Provide the [x, y] coordinate of the cell's center where the given text is located.  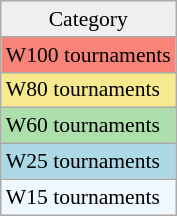
Category [88, 19]
W25 tournaments [88, 162]
W15 tournaments [88, 197]
W100 tournaments [88, 55]
W80 tournaments [88, 90]
W60 tournaments [88, 126]
